Extract the [X, Y] coordinate from the center of the cell holding the provided text.  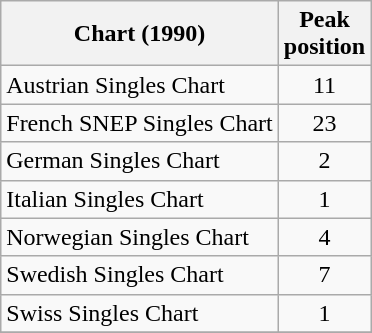
Swedish Singles Chart [140, 275]
French SNEP Singles Chart [140, 123]
Austrian Singles Chart [140, 85]
11 [324, 85]
Norwegian Singles Chart [140, 237]
4 [324, 237]
23 [324, 123]
Peakposition [324, 34]
7 [324, 275]
German Singles Chart [140, 161]
Chart (1990) [140, 34]
Swiss Singles Chart [140, 313]
2 [324, 161]
Italian Singles Chart [140, 199]
